Scan for the cell matching the given text and deliver its (x, y) coordinate at center. 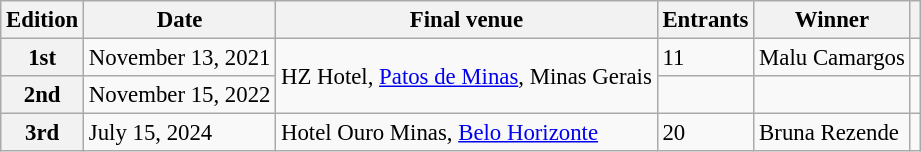
Hotel Ouro Minas, Belo Horizonte (466, 133)
Final venue (466, 20)
Edition (42, 20)
20 (706, 133)
1st (42, 58)
Entrants (706, 20)
Malu Camargos (832, 58)
Date (180, 20)
2nd (42, 95)
July 15, 2024 (180, 133)
3rd (42, 133)
Bruna Rezende (832, 133)
Winner (832, 20)
November 13, 2021 (180, 58)
November 15, 2022 (180, 95)
HZ Hotel, Patos de Minas, Minas Gerais (466, 76)
11 (706, 58)
